Detect which cell encompasses the target text, then output its [x, y] center coordinate. 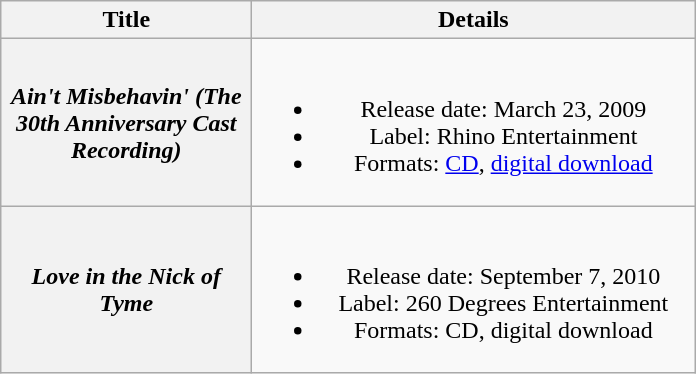
Love in the Nick of Tyme [126, 290]
Title [126, 20]
Ain't Misbehavin' (The 30th Anniversary Cast Recording) [126, 122]
Release date: March 23, 2009Label: Rhino EntertainmentFormats: CD, digital download [474, 122]
Release date: September 7, 2010Label: 260 Degrees EntertainmentFormats: CD, digital download [474, 290]
Details [474, 20]
